Pinpoint the cell where the given text exists, returning its [X, Y] midpoint coordinate. 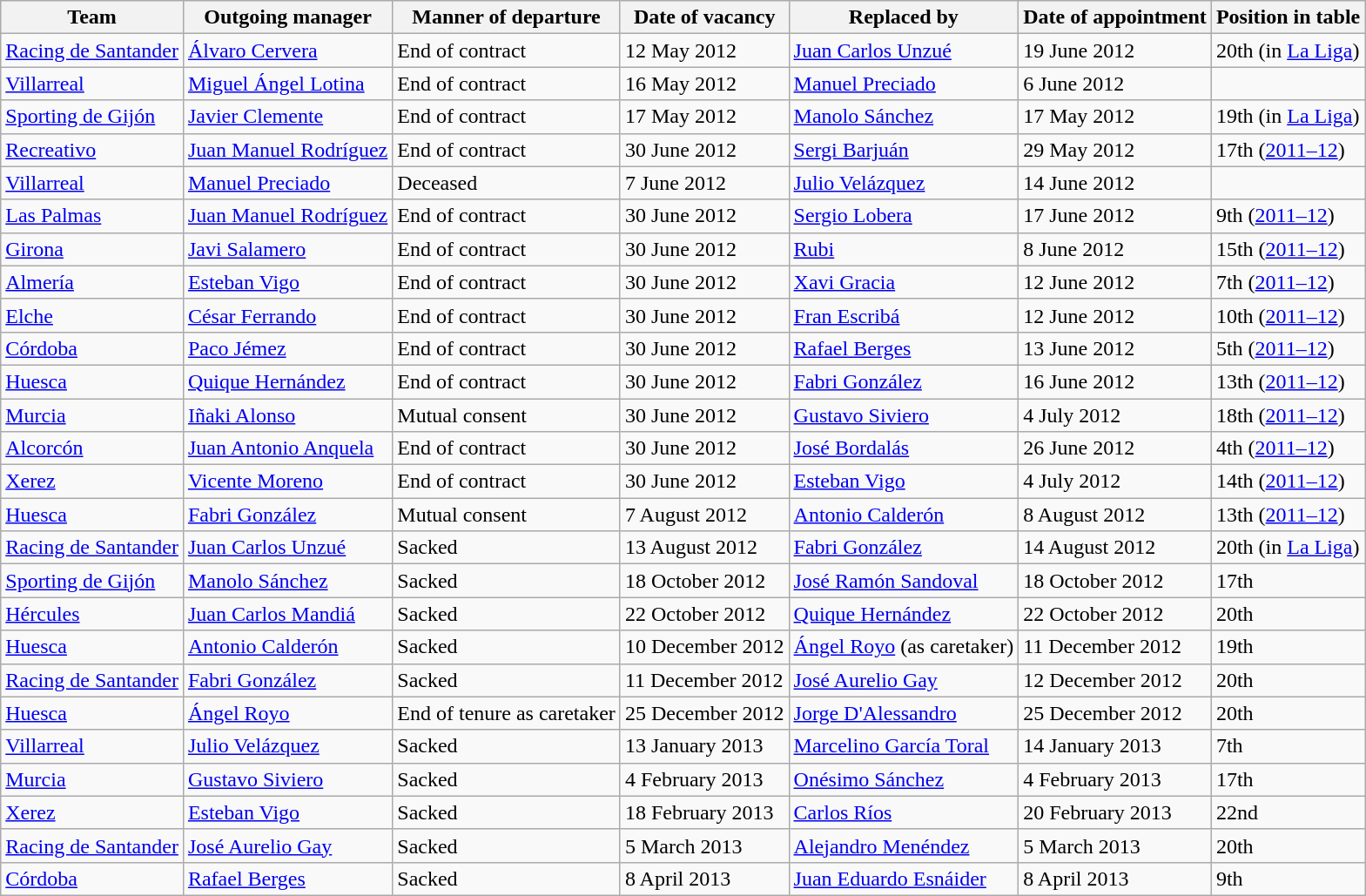
26 June 2012 [1115, 448]
14 June 2012 [1115, 183]
8 June 2012 [1115, 249]
7 August 2012 [704, 515]
15th (2011–12) [1288, 249]
Girona [92, 249]
Deceased [507, 183]
9th (2011–12) [1288, 216]
5th (2011–12) [1288, 348]
19 June 2012 [1115, 51]
14th (2011–12) [1288, 482]
César Ferrando [287, 315]
8 August 2012 [1115, 515]
End of tenure as caretaker [507, 713]
9th [1288, 879]
7th (2011–12) [1288, 282]
Position in table [1288, 17]
Almería [92, 282]
29 May 2012 [1115, 150]
18th (2011–12) [1288, 415]
13 August 2012 [704, 548]
Iñaki Alonso [287, 415]
Alcorcón [92, 448]
Javier Clemente [287, 117]
Rubi [904, 249]
12 December 2012 [1115, 680]
Xavi Gracia [904, 282]
12 May 2012 [704, 51]
7th [1288, 746]
Marcelino García Toral [904, 746]
Juan Carlos Mandiá [287, 614]
Elche [92, 315]
José Ramón Sandoval [904, 581]
19th [1288, 647]
Replaced by [904, 17]
Juan Antonio Anquela [287, 448]
17th (2011–12) [1288, 150]
Vicente Moreno [287, 482]
16 June 2012 [1115, 381]
13 June 2012 [1115, 348]
Date of appointment [1115, 17]
Onésimo Sánchez [904, 779]
Team [92, 17]
20 February 2013 [1115, 812]
4th (2011–12) [1288, 448]
17 June 2012 [1115, 216]
14 August 2012 [1115, 548]
10 December 2012 [704, 647]
Álvaro Cervera [287, 51]
Sergio Lobera [904, 216]
Alejandro Menéndez [904, 845]
Jorge D'Alessandro [904, 713]
Sergi Barjuán [904, 150]
Ángel Royo (as caretaker) [904, 647]
Carlos Ríos [904, 812]
6 June 2012 [1115, 84]
Ángel Royo [287, 713]
Las Palmas [92, 216]
Fran Escribá [904, 315]
José Bordalás [904, 448]
Date of vacancy [704, 17]
Miguel Ángel Lotina [287, 84]
19th (in La Liga) [1288, 117]
Paco Jémez [287, 348]
22nd [1288, 812]
16 May 2012 [704, 84]
18 February 2013 [704, 812]
Javi Salamero [287, 249]
Outgoing manager [287, 17]
10th (2011–12) [1288, 315]
13 January 2013 [704, 746]
7 June 2012 [704, 183]
14 January 2013 [1115, 746]
Recreativo [92, 150]
Hércules [92, 614]
Manner of departure [507, 17]
Juan Eduardo Esnáider [904, 879]
